Return the (X, Y) coordinate for the center point of the cell that contains the specified text.  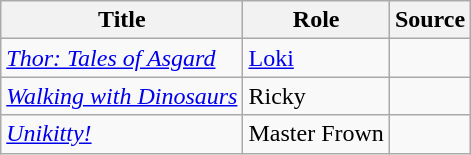
Walking with Dinosaurs (122, 96)
Master Frown (316, 134)
Source (430, 20)
Role (316, 20)
Thor: Tales of Asgard (122, 58)
Ricky (316, 96)
Unikitty! (122, 134)
Loki (316, 58)
Title (122, 20)
